Capture the cell that displays the provided text and extract its (x, y) central coordinate. 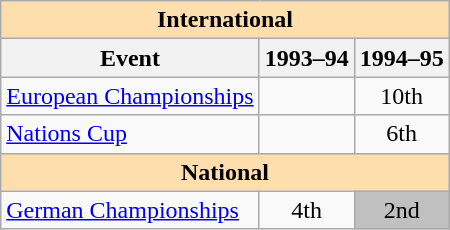
2nd (402, 210)
Nations Cup (130, 134)
6th (402, 134)
1994–95 (402, 58)
4th (306, 210)
International (225, 20)
1993–94 (306, 58)
Event (130, 58)
European Championships (130, 96)
10th (402, 96)
German Championships (130, 210)
National (225, 172)
